Return (X, Y) of the center of cell containing provided text 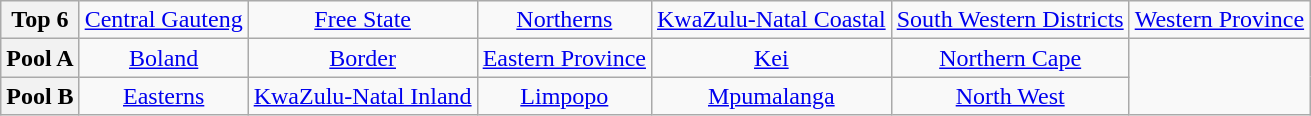
Boland (164, 58)
Free State (362, 20)
Western Province (1219, 20)
South Western Districts (1010, 20)
Top 6 (40, 20)
Central Gauteng (164, 20)
Eastern Province (564, 58)
KwaZulu-Natal Coastal (771, 20)
Mpumalanga (771, 96)
North West (1010, 96)
Limpopo (564, 96)
Easterns (164, 96)
Pool B (40, 96)
Kei (771, 58)
Pool A (40, 58)
Border (362, 58)
Northern Cape (1010, 58)
KwaZulu-Natal Inland (362, 96)
Northerns (564, 20)
